Scan for the cell matching the given text and deliver its [x, y] coordinate at center. 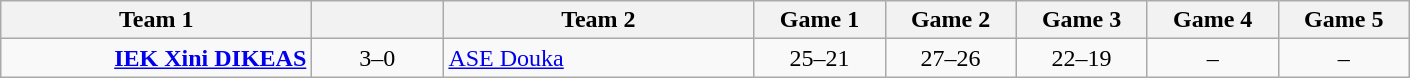
25–21 [820, 58]
IEK Xini DIKEAS [156, 58]
22–19 [1082, 58]
Team 2 [598, 20]
Game 4 [1212, 20]
Game 3 [1082, 20]
Team 1 [156, 20]
27–26 [950, 58]
Game 1 [820, 20]
Game 5 [1344, 20]
Game 2 [950, 20]
3–0 [378, 58]
ASE Douka [598, 58]
